Extract the (x, y) coordinate from the center of the cell holding the provided text.  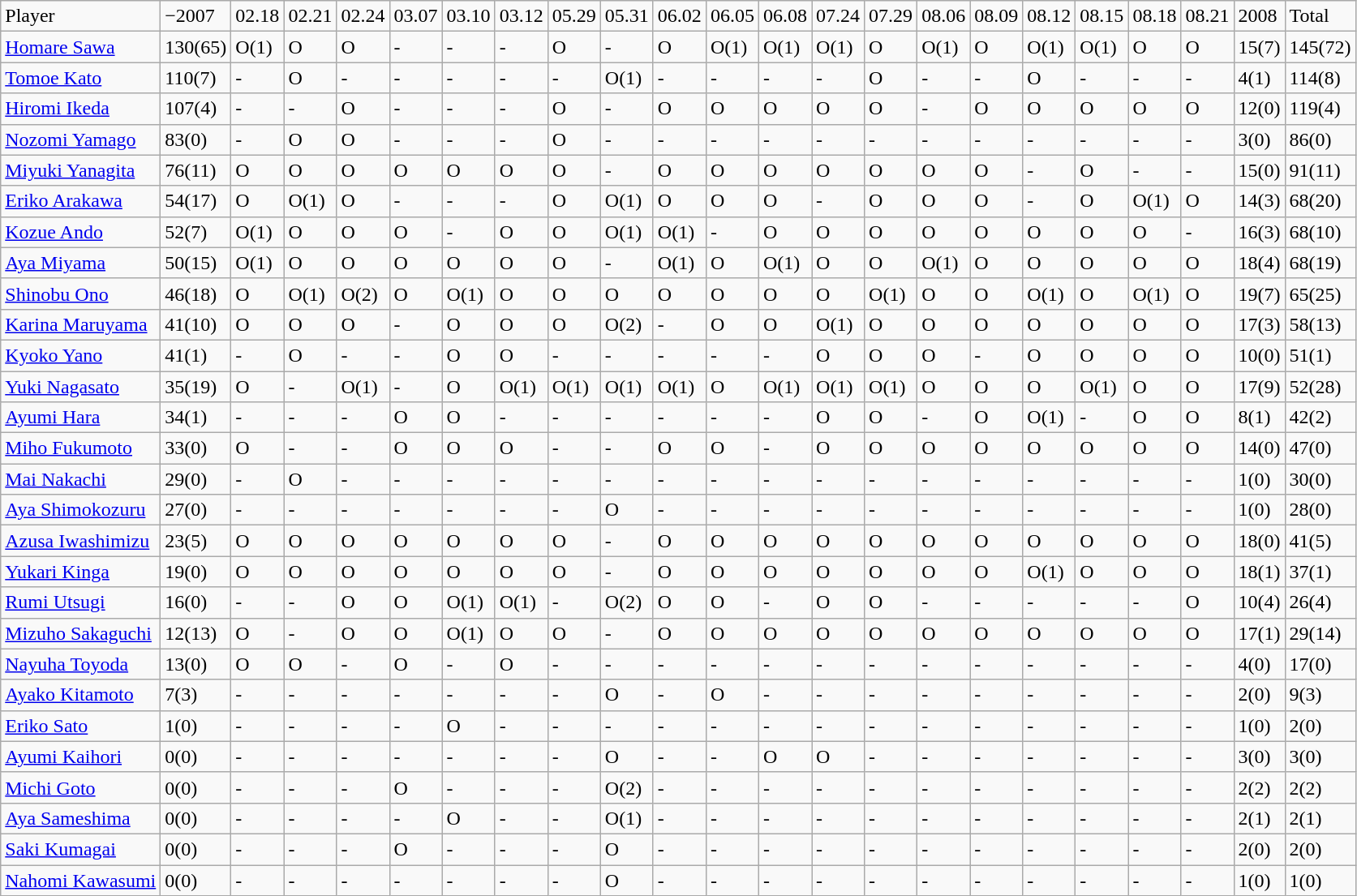
14(0) (1259, 448)
Aya Sameshima (81, 818)
02.24 (363, 16)
7(3) (196, 695)
37(1) (1320, 572)
52(7) (196, 232)
2008 (1259, 16)
07.29 (891, 16)
14(3) (1259, 201)
05.31 (626, 16)
Eriko Arakawa (81, 201)
08.18 (1155, 16)
18(4) (1259, 263)
Ayumi Kaihori (81, 757)
Rumi Utsugi (81, 602)
86(0) (1320, 139)
52(28) (1320, 387)
12(13) (196, 633)
4(1) (1259, 78)
28(0) (1320, 510)
68(10) (1320, 232)
19(0) (196, 572)
Homare Sawa (81, 47)
Tomoe Kato (81, 78)
−2007 (196, 16)
03.12 (521, 16)
Michi Goto (81, 787)
50(15) (196, 263)
Nahomi Kawasumi (81, 880)
33(0) (196, 448)
18(1) (1259, 572)
07.24 (839, 16)
Hiromi Ikeda (81, 109)
110(7) (196, 78)
Karina Maruyama (81, 324)
41(1) (196, 355)
08.21 (1207, 16)
30(0) (1320, 479)
42(2) (1320, 418)
10(4) (1259, 602)
Nozomi Yamago (81, 139)
4(0) (1259, 664)
Yuki Nagasato (81, 387)
Ayako Kitamoto (81, 695)
08.09 (996, 16)
Mizuho Sakaguchi (81, 633)
27(0) (196, 510)
8(1) (1259, 418)
12(0) (1259, 109)
17(3) (1259, 324)
114(8) (1320, 78)
15(7) (1259, 47)
16(0) (196, 602)
Ayumi Hara (81, 418)
17(0) (1320, 664)
35(19) (196, 387)
Azusa Iwashimizu (81, 541)
41(5) (1320, 541)
119(4) (1320, 109)
10(0) (1259, 355)
03.10 (469, 16)
Yukari Kinga (81, 572)
41(10) (196, 324)
Kozue Ando (81, 232)
19(7) (1259, 294)
16(3) (1259, 232)
83(0) (196, 139)
02.21 (310, 16)
Aya Miyama (81, 263)
29(14) (1320, 633)
08.06 (944, 16)
17(9) (1259, 387)
02.18 (258, 16)
Nayuha Toyoda (81, 664)
65(25) (1320, 294)
51(1) (1320, 355)
26(4) (1320, 602)
Total (1320, 16)
03.07 (415, 16)
Player (81, 16)
06.05 (732, 16)
54(17) (196, 201)
47(0) (1320, 448)
29(0) (196, 479)
107(4) (196, 109)
Shinobu Ono (81, 294)
46(18) (196, 294)
08.12 (1050, 16)
34(1) (196, 418)
68(20) (1320, 201)
05.29 (574, 16)
18(0) (1259, 541)
58(13) (1320, 324)
Saki Kumagai (81, 849)
9(3) (1320, 695)
23(5) (196, 541)
Eriko Sato (81, 726)
Miho Fukumoto (81, 448)
06.08 (785, 16)
76(11) (196, 170)
68(19) (1320, 263)
13(0) (196, 664)
15(0) (1259, 170)
Miyuki Yanagita (81, 170)
145(72) (1320, 47)
91(11) (1320, 170)
Aya Shimokozuru (81, 510)
08.15 (1101, 16)
130(65) (196, 47)
06.02 (680, 16)
Mai Nakachi (81, 479)
Kyoko Yano (81, 355)
17(1) (1259, 633)
